Scan for the cell matching the given text and deliver its [X, Y] coordinate at center. 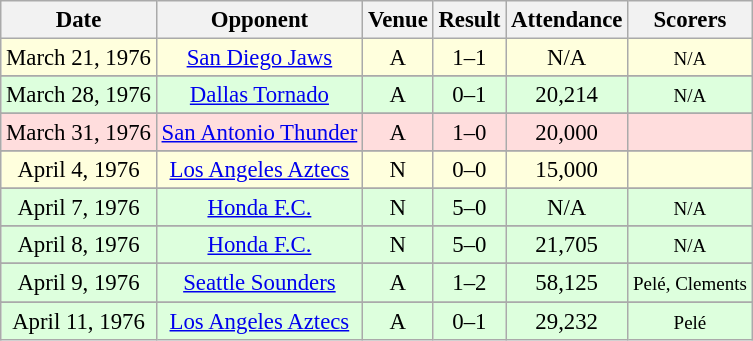
20,214 [567, 95]
March 21, 1976 [78, 58]
April 7, 1976 [78, 208]
Venue [398, 20]
29,232 [567, 321]
1–1 [470, 58]
1–0 [470, 133]
Pelé, Clements [690, 283]
April 8, 1976 [78, 245]
0–0 [470, 170]
20,000 [567, 133]
March 28, 1976 [78, 95]
Result [470, 20]
58,125 [567, 283]
Opponent [259, 20]
Attendance [567, 20]
April 9, 1976 [78, 283]
21,705 [567, 245]
Pelé [690, 321]
Seattle Sounders [259, 283]
Dallas Tornado [259, 95]
April 11, 1976 [78, 321]
Scorers [690, 20]
San Diego Jaws [259, 58]
Date [78, 20]
March 31, 1976 [78, 133]
1–2 [470, 283]
15,000 [567, 170]
April 4, 1976 [78, 170]
San Antonio Thunder [259, 133]
